For the text-containing cell, return its midpoint in [X, Y] coordinate format. 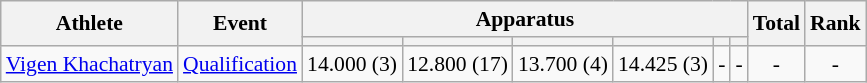
Apparatus [525, 19]
Event [240, 24]
12.800 (17) [458, 64]
14.425 (3) [663, 64]
Vigen Khachatryan [90, 64]
Total [776, 24]
Athlete [90, 24]
13.700 (4) [563, 64]
Qualification [240, 64]
14.000 (3) [352, 64]
Rank [836, 24]
